From the cell containing the given text, extract its center point as [X, Y] coordinate. 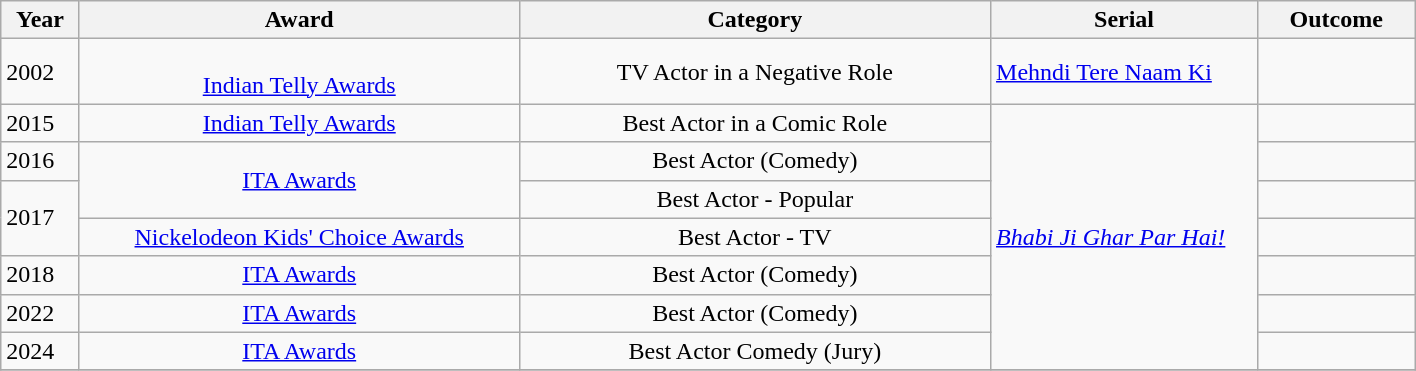
Nickelodeon Kids' Choice Awards [299, 237]
Bhabi Ji Ghar Par Hai! [1124, 237]
Category [754, 20]
Best Actor - Popular [754, 199]
2018 [40, 275]
2016 [40, 161]
Award [299, 20]
2002 [40, 72]
TV Actor in a Negative Role [754, 72]
Mehndi Tere Naam Ki [1124, 72]
Year [40, 20]
2017 [40, 218]
2015 [40, 123]
Serial [1124, 20]
Best Actor - TV [754, 237]
2024 [40, 351]
Best Actor Comedy (Jury) [754, 351]
Outcome [1336, 20]
Best Actor in a Comic Role [754, 123]
2022 [40, 313]
